Provide the (x, y) coordinate of the cell's center where the given text is located.  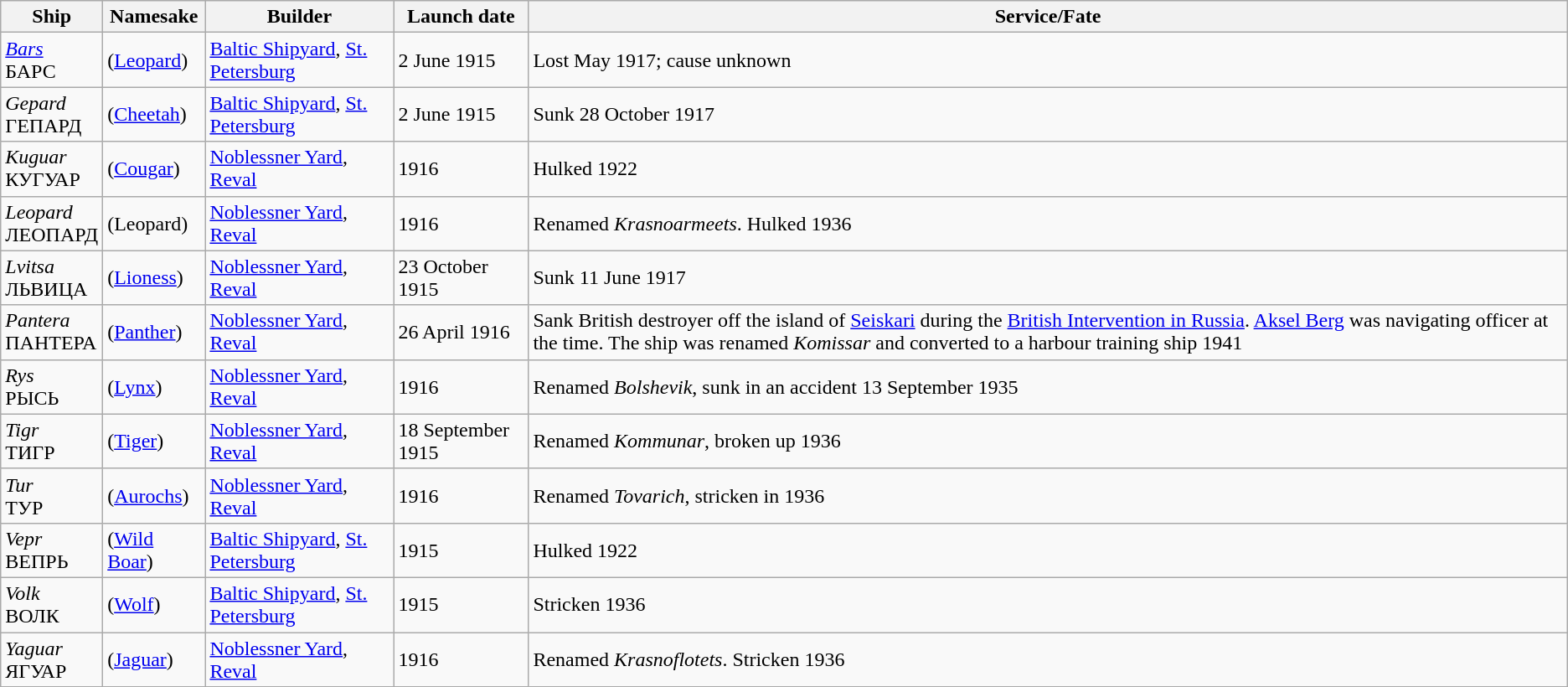
Namesake (154, 17)
18 September 1915 (461, 441)
23 October 1915 (461, 278)
Renamed Tovarich, stricken in 1936 (1048, 496)
(Lioness) (154, 278)
(Jaguar) (154, 659)
LeopardЛЕОПАРД (52, 223)
Renamed Kommunar, broken up 1936 (1048, 441)
(Tiger) (154, 441)
GepardГЕПАРД (52, 114)
Builder (300, 17)
(Cougar) (154, 169)
Sunk 11 June 1917 (1048, 278)
TurТУР (52, 496)
Renamed Krasnoflotets. Stricken 1936 (1048, 659)
BarsБАРС (52, 60)
Service/Fate (1048, 17)
KuguarКУГУАР (52, 169)
LvitsaЛЬВИЦА (52, 278)
TigrТИГР (52, 441)
YaguarЯГУАР (52, 659)
(Wolf) (154, 605)
(Aurochs) (154, 496)
Stricken 1936 (1048, 605)
Renamed Bolshevik, sunk in an accident 13 September 1935 (1048, 387)
Sunk 28 October 1917 (1048, 114)
Renamed Krasnoarmeets. Hulked 1936 (1048, 223)
VolkВОЛК (52, 605)
(Panther) (154, 332)
(Cheetah) (154, 114)
Lost May 1917; cause unknown (1048, 60)
Ship (52, 17)
26 April 1916 (461, 332)
Launch date (461, 17)
RysРЫСЬ (52, 387)
(Wild Boar) (154, 550)
VeprВЕПРЬ (52, 550)
(Lynx) (154, 387)
PanteraПАНТЕРА (52, 332)
